Return [x, y] of the center of cell containing provided text 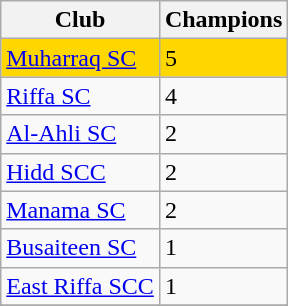
Club [80, 20]
Muharraq SC [80, 58]
Busaiteen SC [80, 248]
5 [223, 58]
East Riffa SCC [80, 286]
Al-Ahli SC [80, 134]
Manama SC [80, 210]
Riffa SC [80, 96]
4 [223, 96]
Champions [223, 20]
Hidd SCC [80, 172]
